Determine the [X, Y] coordinate at the center of the cell enclosing the given text.  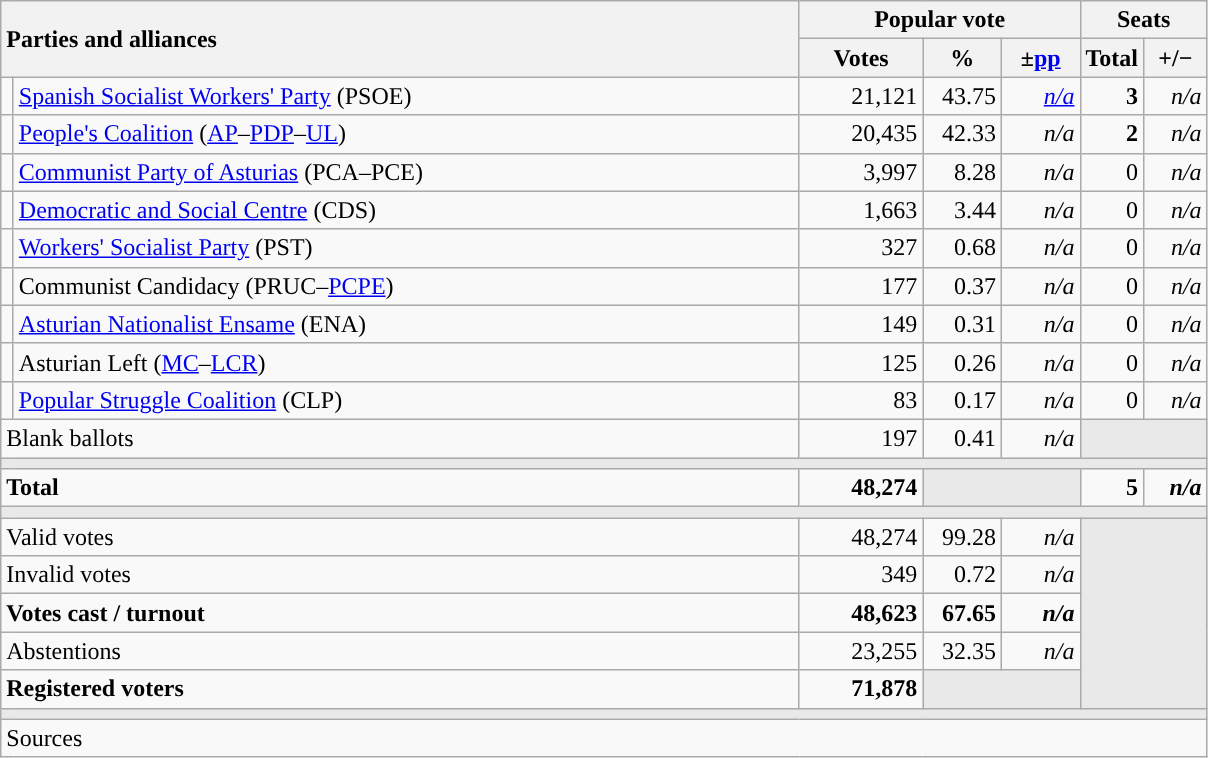
5 [1112, 488]
Blank ballots [400, 438]
+/− [1176, 58]
2 [1112, 134]
67.65 [962, 613]
Democratic and Social Centre (CDS) [406, 210]
149 [861, 324]
Seats [1144, 20]
±pp [1040, 58]
23,255 [861, 651]
48,623 [861, 613]
Votes cast / turnout [400, 613]
1,663 [861, 210]
99.28 [962, 537]
20,435 [861, 134]
327 [861, 248]
42.33 [962, 134]
Communist Candidacy (PRUC–PCPE) [406, 286]
197 [861, 438]
3 [1112, 96]
0.72 [962, 575]
Communist Party of Asturias (PCA–PCE) [406, 172]
Parties and alliances [400, 39]
0.26 [962, 362]
125 [861, 362]
Popular vote [940, 20]
71,878 [861, 689]
Invalid votes [400, 575]
43.75 [962, 96]
177 [861, 286]
Popular Struggle Coalition (CLP) [406, 400]
0.17 [962, 400]
0.68 [962, 248]
3.44 [962, 210]
Asturian Left (MC–LCR) [406, 362]
People's Coalition (AP–PDP–UL) [406, 134]
8.28 [962, 172]
Registered voters [400, 689]
Abstentions [400, 651]
Sources [604, 738]
21,121 [861, 96]
Spanish Socialist Workers' Party (PSOE) [406, 96]
Workers' Socialist Party (PST) [406, 248]
Asturian Nationalist Ensame (ENA) [406, 324]
83 [861, 400]
32.35 [962, 651]
0.41 [962, 438]
0.37 [962, 286]
% [962, 58]
349 [861, 575]
Votes [861, 58]
3,997 [861, 172]
0.31 [962, 324]
Valid votes [400, 537]
